Find where the given text appears and provide that cell's center as (X, Y) coordinate. 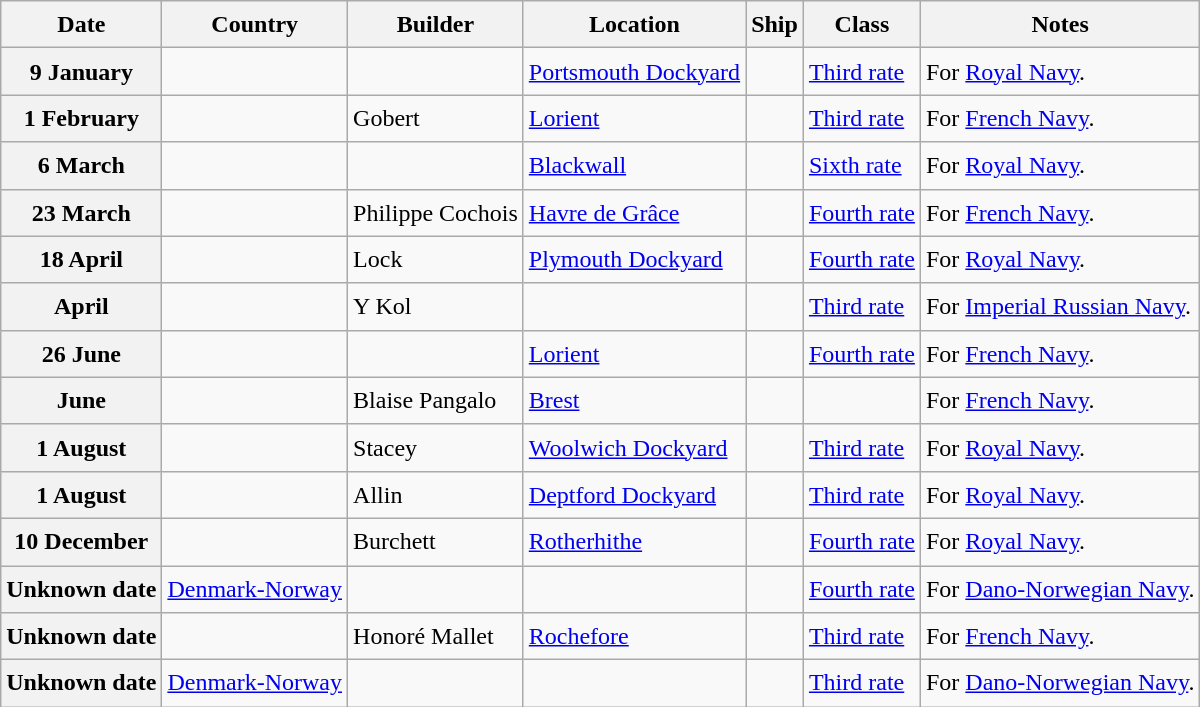
10 December (82, 542)
For Imperial Russian Navy. (1060, 306)
Class (862, 24)
Honoré Mallet (436, 636)
23 March (82, 212)
Portsmouth Dockyard (634, 72)
Notes (1060, 24)
Sixth rate (862, 166)
Stacey (436, 448)
Blackwall (634, 166)
Rochefore (634, 636)
Allin (436, 494)
26 June (82, 354)
Woolwich Dockyard (634, 448)
April (82, 306)
June (82, 400)
Plymouth Dockyard (634, 260)
Date (82, 24)
18 April (82, 260)
Deptford Dockyard (634, 494)
Philippe Cochois (436, 212)
Brest (634, 400)
Y Kol (436, 306)
9 January (82, 72)
Blaise Pangalo (436, 400)
Builder (436, 24)
Burchett (436, 542)
Havre de Grâce (634, 212)
Ship (775, 24)
6 March (82, 166)
Lock (436, 260)
Location (634, 24)
Gobert (436, 118)
1 February (82, 118)
Country (255, 24)
Rotherhithe (634, 542)
